Detect which cell encompasses the target text, then output its [X, Y] center coordinate. 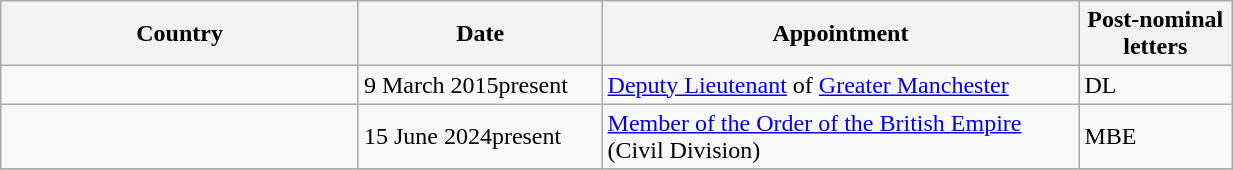
Date [480, 34]
9 March 2015present [480, 85]
Country [180, 34]
Appointment [840, 34]
Post-nominal letters [1156, 34]
15 June 2024present [480, 136]
MBE [1156, 136]
Deputy Lieutenant of Greater Manchester [840, 85]
Member of the Order of the British Empire (Civil Division) [840, 136]
DL [1156, 85]
